Return the [X, Y] coordinate for the center point of the cell that contains the specified text.  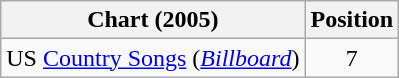
Position [352, 20]
Chart (2005) [153, 20]
US Country Songs (Billboard) [153, 58]
7 [352, 58]
